Identify which cell holds the provided text, then report its [X, Y] central coordinate. 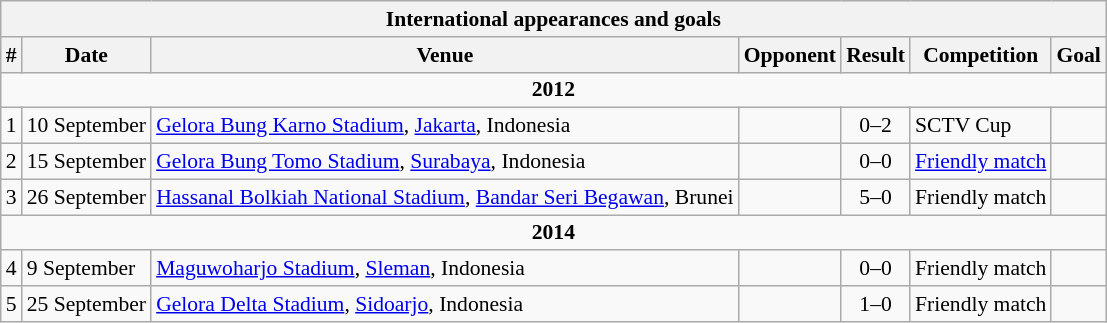
Gelora Bung Karno Stadium, Jakarta, Indonesia [444, 126]
Maguwoharjo Stadium, Sleman, Indonesia [444, 269]
1–0 [876, 304]
0–2 [876, 126]
Result [876, 55]
2012 [554, 90]
5 [12, 304]
15 September [86, 162]
10 September [86, 126]
26 September [86, 197]
SCTV Cup [980, 126]
International appearances and goals [554, 19]
25 September [86, 304]
Venue [444, 55]
1 [12, 126]
9 September [86, 269]
2014 [554, 233]
Hassanal Bolkiah National Stadium, Bandar Seri Begawan, Brunei [444, 197]
Gelora Bung Tomo Stadium, Surabaya, Indonesia [444, 162]
3 [12, 197]
4 [12, 269]
5–0 [876, 197]
Date [86, 55]
# [12, 55]
Opponent [790, 55]
Competition [980, 55]
Gelora Delta Stadium, Sidoarjo, Indonesia [444, 304]
2 [12, 162]
Goal [1078, 55]
